For the text-containing cell, return its midpoint in [X, Y] coordinate format. 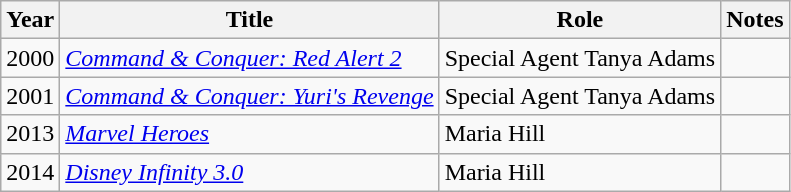
Notes [755, 20]
Command & Conquer: Red Alert 2 [250, 58]
2013 [30, 134]
Marvel Heroes [250, 134]
Year [30, 20]
2014 [30, 172]
Command & Conquer: Yuri's Revenge [250, 96]
Title [250, 20]
Role [580, 20]
2000 [30, 58]
2001 [30, 96]
Disney Infinity 3.0 [250, 172]
